Capture the cell that displays the provided text and extract its [x, y] central coordinate. 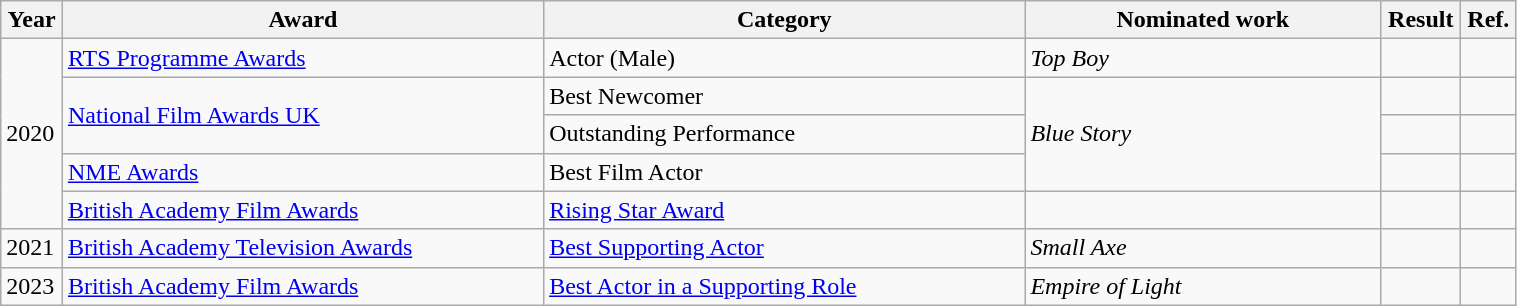
Year [32, 20]
Best Actor in a Supporting Role [784, 286]
RTS Programme Awards [302, 58]
2023 [32, 286]
Rising Star Award [784, 210]
Nominated work [1203, 20]
National Film Awards UK [302, 115]
Ref. [1488, 20]
Small Axe [1203, 248]
Empire of Light [1203, 286]
Category [784, 20]
2020 [32, 134]
Blue Story [1203, 134]
Best Supporting Actor [784, 248]
British Academy Television Awards [302, 248]
Award [302, 20]
Best Newcomer [784, 96]
Top Boy [1203, 58]
Result [1421, 20]
Best Film Actor [784, 172]
Actor (Male) [784, 58]
2021 [32, 248]
Outstanding Performance [784, 134]
NME Awards [302, 172]
